Scan for the cell matching the given text and deliver its (x, y) coordinate at center. 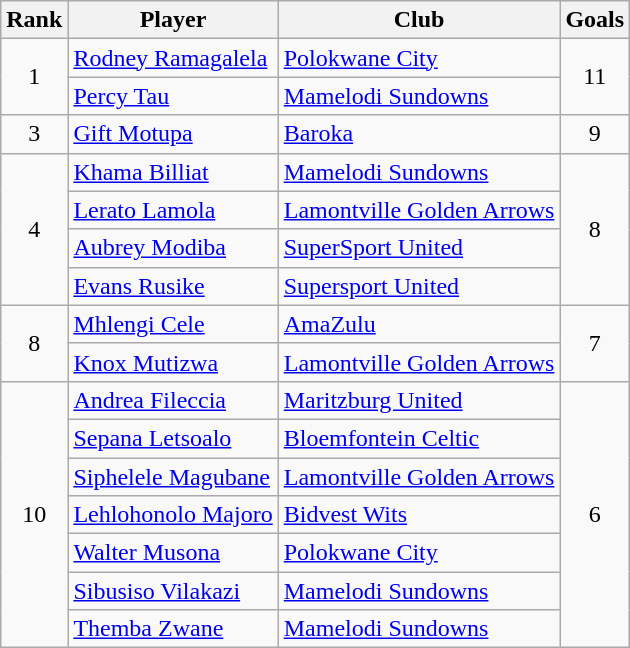
Khama Billiat (173, 172)
Rodney Ramagalela (173, 58)
Lerato Lamola (173, 210)
6 (595, 514)
Gift Motupa (173, 134)
Bidvest Wits (419, 515)
Rank (34, 20)
1 (34, 77)
Percy Tau (173, 96)
SuperSport United (419, 248)
Sibusiso Vilakazi (173, 591)
AmaZulu (419, 324)
7 (595, 343)
Baroka (419, 134)
Maritzburg United (419, 400)
Evans Rusike (173, 286)
Sepana Letsoalo (173, 438)
Walter Musona (173, 553)
Player (173, 20)
Club (419, 20)
Aubrey Modiba (173, 248)
Knox Mutizwa (173, 362)
Lehlohonolo Majoro (173, 515)
Themba Zwane (173, 629)
11 (595, 77)
3 (34, 134)
Siphelele Magubane (173, 477)
Bloemfontein Celtic (419, 438)
Supersport United (419, 286)
4 (34, 229)
9 (595, 134)
Andrea Fileccia (173, 400)
Goals (595, 20)
Mhlengi Cele (173, 324)
10 (34, 514)
